Capture the cell that displays the provided text and extract its (x, y) central coordinate. 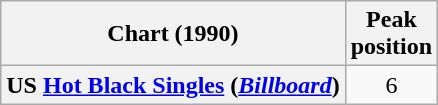
Peakposition (391, 34)
6 (391, 85)
US Hot Black Singles (Billboard) (173, 85)
Chart (1990) (173, 34)
